For the text-containing cell, return its midpoint in [X, Y] coordinate format. 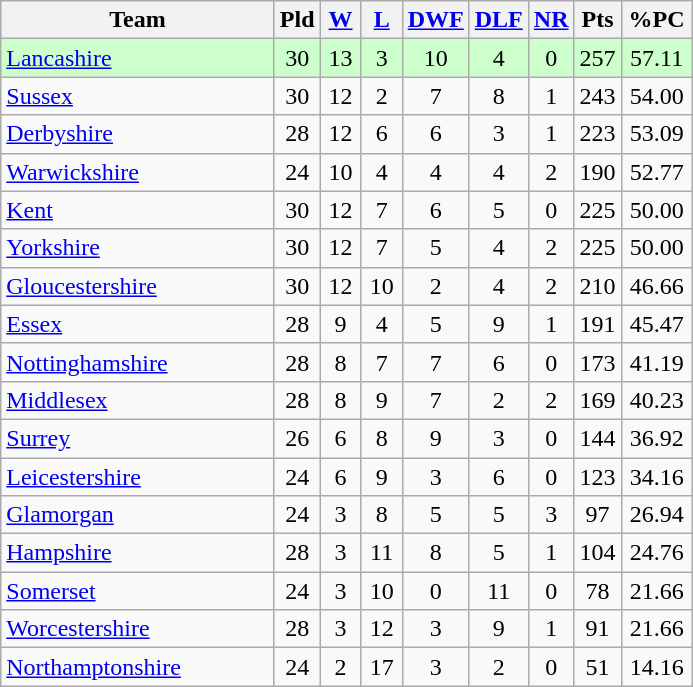
NR [551, 20]
Team [138, 20]
Warwickshire [138, 172]
Kent [138, 210]
Yorkshire [138, 248]
%PC [656, 20]
Surrey [138, 438]
57.11 [656, 58]
26 [297, 438]
17 [382, 667]
40.23 [656, 400]
14.16 [656, 667]
Nottinghamshire [138, 362]
24.76 [656, 553]
190 [598, 172]
91 [598, 629]
34.16 [656, 477]
Lancashire [138, 58]
Sussex [138, 96]
169 [598, 400]
W [340, 20]
Leicestershire [138, 477]
210 [598, 286]
26.94 [656, 515]
Glamorgan [138, 515]
DWF [436, 20]
Hampshire [138, 553]
Middlesex [138, 400]
13 [340, 58]
144 [598, 438]
36.92 [656, 438]
Gloucestershire [138, 286]
104 [598, 553]
DLF [498, 20]
Essex [138, 324]
Worcestershire [138, 629]
45.47 [656, 324]
97 [598, 515]
223 [598, 134]
Pts [598, 20]
Pld [297, 20]
L [382, 20]
243 [598, 96]
46.66 [656, 286]
53.09 [656, 134]
41.19 [656, 362]
191 [598, 324]
Derbyshire [138, 134]
Northamptonshire [138, 667]
123 [598, 477]
54.00 [656, 96]
78 [598, 591]
51 [598, 667]
173 [598, 362]
257 [598, 58]
Somerset [138, 591]
52.77 [656, 172]
